Detect which cell encompasses the target text, then output its [x, y] center coordinate. 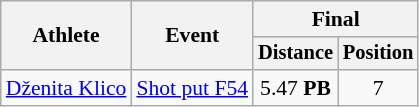
Event [192, 36]
Position [378, 54]
Final [336, 19]
Dženita Klico [66, 88]
Shot put F54 [192, 88]
Distance [296, 54]
5.47 PB [296, 88]
Athlete [66, 36]
7 [378, 88]
